Determine the [X, Y] coordinate at the center of the cell enclosing the given text.  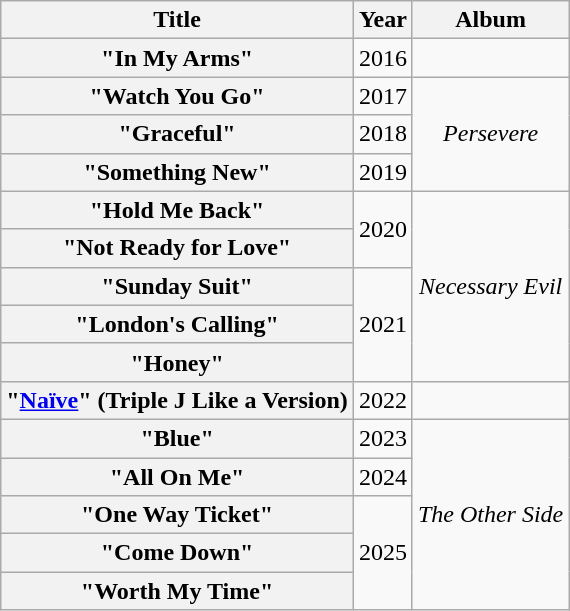
Persevere [490, 134]
"One Way Ticket" [178, 515]
"Sunday Suit" [178, 286]
2025 [382, 553]
"In My Arms" [178, 58]
2018 [382, 134]
"Honey" [178, 362]
"London's Calling" [178, 324]
"Watch You Go" [178, 96]
2024 [382, 477]
2020 [382, 229]
Year [382, 20]
Necessary Evil [490, 286]
2019 [382, 172]
2023 [382, 438]
"Something New" [178, 172]
"Naïve" (Triple J Like a Version) [178, 400]
2021 [382, 324]
2017 [382, 96]
"Worth My Time" [178, 591]
Title [178, 20]
The Other Side [490, 514]
"All On Me" [178, 477]
Album [490, 20]
"Come Down" [178, 553]
2016 [382, 58]
2022 [382, 400]
"Graceful" [178, 134]
"Not Ready for Love" [178, 248]
"Hold Me Back" [178, 210]
"Blue" [178, 438]
